Scan for the cell matching the given text and deliver its (X, Y) coordinate at center. 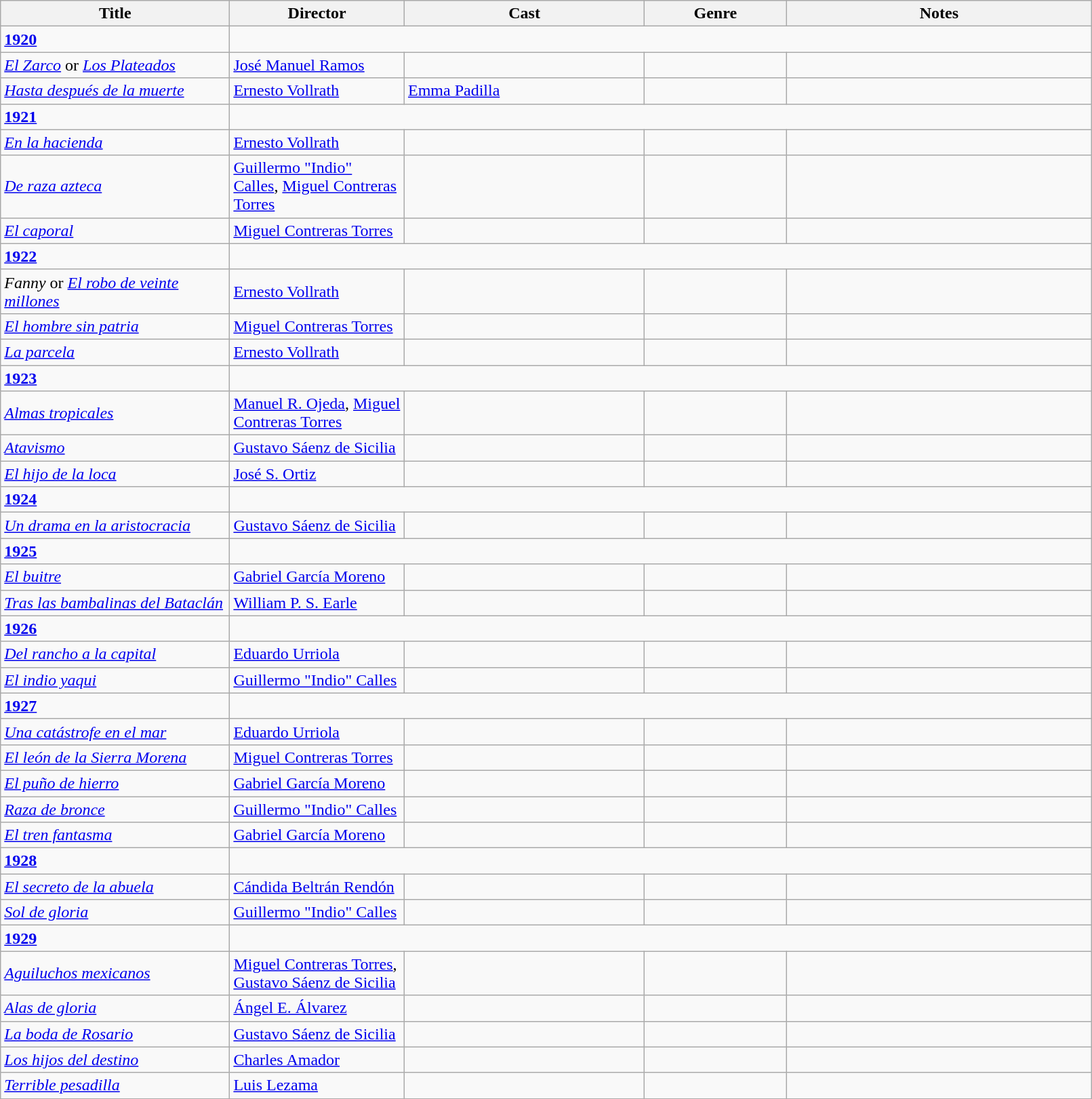
Notes (939, 14)
El hombre sin patria (115, 326)
Sol de gloria (115, 913)
Charles Amador (317, 1060)
Raza de bronce (115, 809)
Almas tropicales (115, 414)
La boda de Rosario (115, 1034)
El león de la Sierra Morena (115, 757)
Title (115, 14)
Ángel E. Álvarez (317, 1008)
El tren fantasma (115, 835)
1929 (115, 938)
En la hacienda (115, 142)
Un drama en la aristocracia (115, 525)
Una catástrofe en el mar (115, 732)
Tras las bambalinas del Bataclán (115, 603)
Miguel Contreras Torres, Gustavo Sáenz de Sicilia (317, 974)
Guillermo "Indio" Calles, Miguel Contreras Torres (317, 186)
El Zarco or Los Plateados (115, 65)
Cándida Beltrán Rendón (317, 887)
Luis Lezama (317, 1085)
José S. Ortiz (317, 474)
Cast (524, 14)
La parcela (115, 352)
Director (317, 14)
Aguiluchos mexicanos (115, 974)
El indio yaqui (115, 680)
El secreto de la abuela (115, 887)
El buitre (115, 577)
Emma Padilla (524, 91)
Atavismo (115, 448)
1920 (115, 39)
1924 (115, 500)
1921 (115, 117)
1927 (115, 706)
El puño de hierro (115, 783)
Genre (716, 14)
Fanny or El robo de veinte millones (115, 292)
El hijo de la loca (115, 474)
Del rancho a la capital (115, 654)
Manuel R. Ojeda, Miguel Contreras Torres (317, 414)
Los hijos del destino (115, 1060)
Alas de gloria (115, 1008)
1922 (115, 256)
William P. S. Earle (317, 603)
1928 (115, 861)
De raza azteca (115, 186)
El caporal (115, 231)
1923 (115, 378)
Terrible pesadilla (115, 1085)
José Manuel Ramos (317, 65)
Hasta después de la muerte (115, 91)
1925 (115, 551)
1926 (115, 628)
